Output the [X, Y] coordinate of the center of the cell containing the given text.  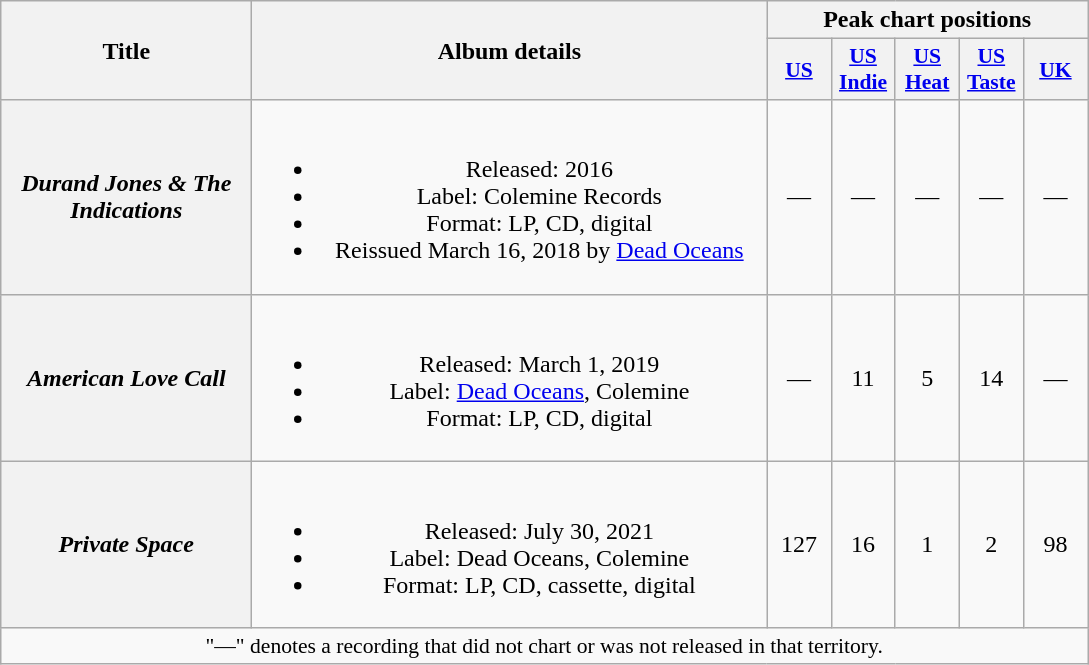
2 [991, 544]
USHeat [927, 70]
American Love Call [126, 378]
UK [1055, 70]
USIndie [863, 70]
US [799, 70]
Durand Jones & The Indications [126, 197]
Private Space [126, 544]
127 [799, 544]
Title [126, 50]
11 [863, 378]
98 [1055, 544]
Album details [510, 50]
Released: July 30, 2021Label: Dead Oceans, ColemineFormat: LP, CD, cassette, digital [510, 544]
1 [927, 544]
14 [991, 378]
Released: 2016Label: Colemine RecordsFormat: LP, CD, digitalReissued March 16, 2018 by Dead Oceans [510, 197]
16 [863, 544]
Peak chart positions [928, 20]
"—" denotes a recording that did not chart or was not released in that territory. [544, 646]
Released: March 1, 2019Label: Dead Oceans, ColemineFormat: LP, CD, digital [510, 378]
USTaste [991, 70]
5 [927, 378]
